Scan for the cell matching the given text and deliver its (X, Y) coordinate at center. 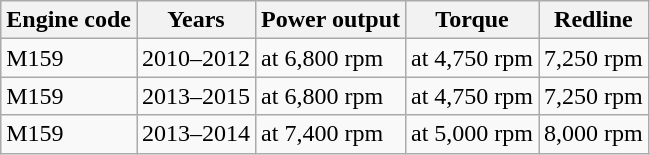
Torque (472, 20)
2013–2014 (196, 134)
Engine code (69, 20)
at 5,000 rpm (472, 134)
Power output (331, 20)
2013–2015 (196, 96)
8,000 rpm (594, 134)
Redline (594, 20)
at 7,400 rpm (331, 134)
2010–2012 (196, 58)
Years (196, 20)
